Return (x, y) of the center of cell containing provided text 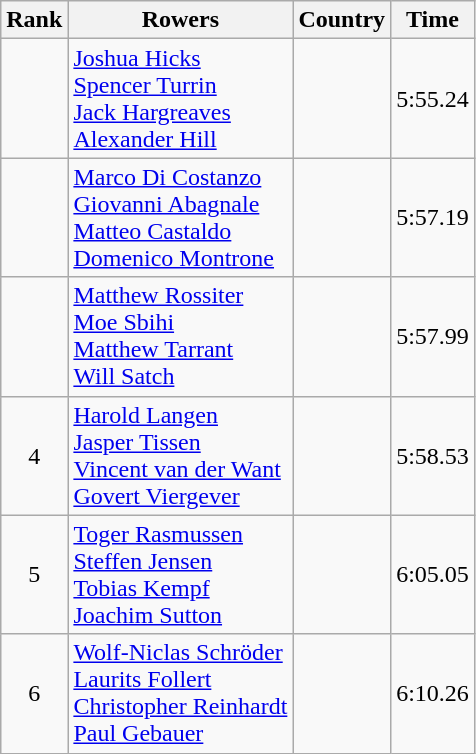
Marco Di CostanzoGiovanni AbagnaleMatteo CastaldoDomenico Montrone (180, 218)
Rank (34, 20)
Wolf-Niclas SchröderLaurits FollertChristopher ReinhardtPaul Gebauer (180, 694)
5:57.99 (433, 336)
Rowers (180, 20)
4 (34, 456)
5:58.53 (433, 456)
6:05.05 (433, 574)
Time (433, 20)
Matthew RossiterMoe SbihiMatthew TarrantWill Satch (180, 336)
5 (34, 574)
Toger RasmussenSteffen JensenTobias KempfJoachim Sutton (180, 574)
Harold LangenJasper TissenVincent van der WantGovert Viergever (180, 456)
6 (34, 694)
Country (342, 20)
5:57.19 (433, 218)
6:10.26 (433, 694)
5:55.24 (433, 98)
Joshua HicksSpencer TurrinJack HargreavesAlexander Hill (180, 98)
